Pinpoint the cell where the given text exists, returning its [x, y] midpoint coordinate. 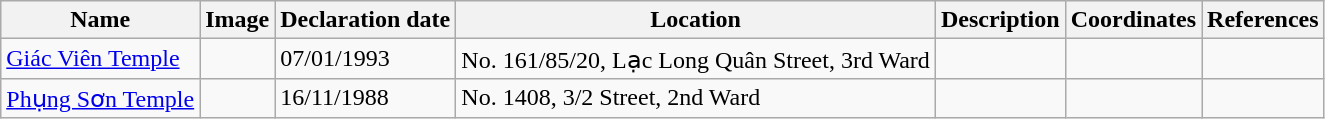
Giác Viên Temple [100, 59]
Name [100, 20]
Image [238, 20]
Description [1000, 20]
Phụng Sơn Temple [100, 98]
Location [696, 20]
No. 1408, 3/2 Street, 2nd Ward [696, 98]
16/11/1988 [366, 98]
07/01/1993 [366, 59]
References [1264, 20]
No. 161/85/20, Lạc Long Quân Street, 3rd Ward [696, 59]
Coordinates [1133, 20]
Declaration date [366, 20]
